Identify which cell holds the provided text, then report its (x, y) central coordinate. 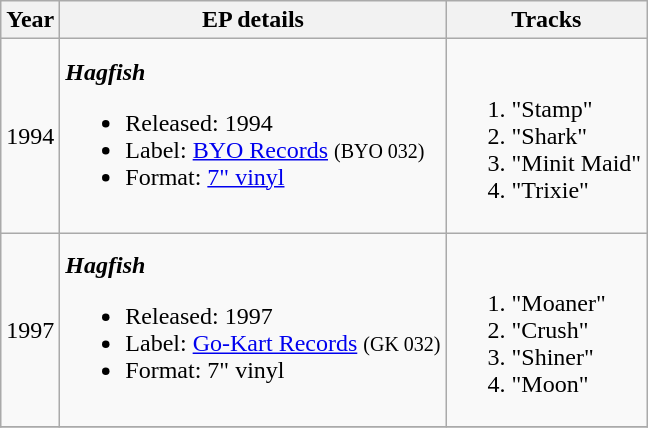
1997 (30, 330)
Year (30, 20)
"Moaner""Crush""Shiner""Moon" (546, 330)
Tracks (546, 20)
1994 (30, 136)
"Stamp""Shark""Minit Maid""Trixie" (546, 136)
EP details (253, 20)
HagfishReleased: 1997Label: Go-Kart Records (GK 032)Format: 7" vinyl (253, 330)
HagfishReleased: 1994Label: BYO Records (BYO 032)Format: 7" vinyl (253, 136)
